Identify which cell holds the provided text, then report its (X, Y) central coordinate. 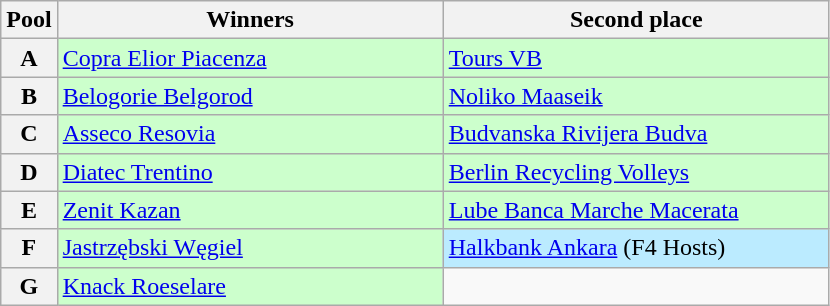
Zenit Kazan (250, 210)
Copra Elior Piacenza (250, 58)
Belogorie Belgorod (250, 96)
D (29, 172)
Asseco Resovia (250, 134)
G (29, 286)
Second place (636, 20)
Tours VB (636, 58)
B (29, 96)
Diatec Trentino (250, 172)
Berlin Recycling Volleys (636, 172)
Winners (250, 20)
Halkbank Ankara (F4 Hosts) (636, 248)
C (29, 134)
F (29, 248)
Knack Roeselare (250, 286)
Lube Banca Marche Macerata (636, 210)
A (29, 58)
Noliko Maaseik (636, 96)
E (29, 210)
Pool (29, 20)
Budvanska Rivijera Budva (636, 134)
Jastrzębski Węgiel (250, 248)
